Find where the given text appears and provide that cell's center as [x, y] coordinate. 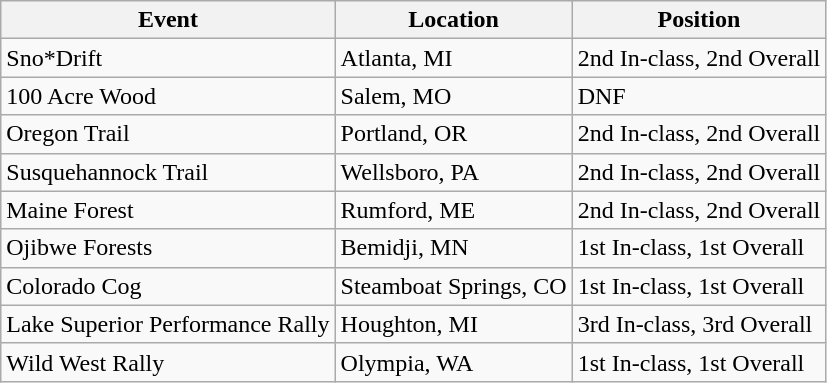
3rd In-class, 3rd Overall [699, 324]
Bemidji, MN [454, 248]
Event [168, 20]
Location [454, 20]
Wild West Rally [168, 362]
Ojibwe Forests [168, 248]
Oregon Trail [168, 134]
Sno*Drift [168, 58]
Salem, MO [454, 96]
Portland, OR [454, 134]
100 Acre Wood [168, 96]
Olympia, WA [454, 362]
DNF [699, 96]
Position [699, 20]
Susquehannock Trail [168, 172]
Atlanta, MI [454, 58]
Lake Superior Performance Rally [168, 324]
Wellsboro, PA [454, 172]
Houghton, MI [454, 324]
Maine Forest [168, 210]
Colorado Cog [168, 286]
Rumford, ME [454, 210]
Steamboat Springs, CO [454, 286]
